Extract the (X, Y) coordinate from the center of the cell holding the provided text.  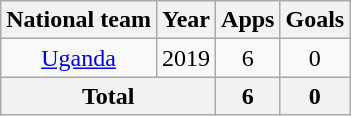
National team (79, 20)
Apps (248, 20)
Total (108, 96)
Goals (315, 20)
2019 (186, 58)
Uganda (79, 58)
Year (186, 20)
